For the text-containing cell, return its midpoint in [x, y] coordinate format. 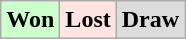
Won [30, 20]
Lost [88, 20]
Draw [150, 20]
